For the text-containing cell, return its midpoint in (X, Y) coordinate format. 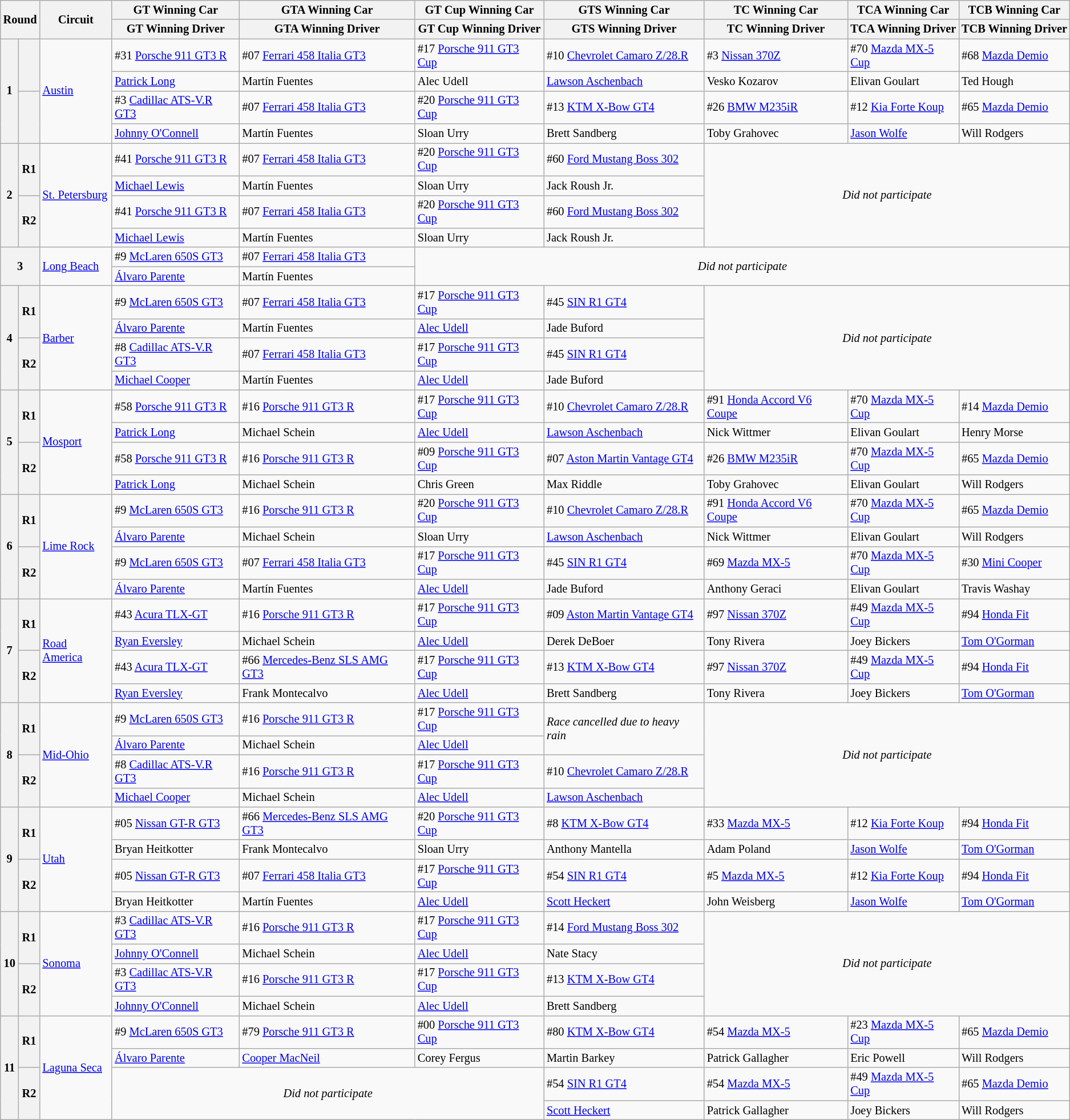
1 (10, 91)
#30 Mini Cooper (1015, 563)
GT Winning Driver (176, 29)
Race cancelled due to heavy rain (624, 728)
Martin Barkey (624, 1058)
11 (10, 1067)
Mosport (75, 442)
#5 Mazda MX-5 (776, 876)
Cooper MacNeil (326, 1058)
#31 Porsche 911 GT3 R (176, 55)
7 (10, 651)
8 (10, 755)
Utah (75, 859)
#8 KTM X-Bow GT4 (624, 823)
Derek DeBoer (624, 641)
Sonoma (75, 964)
5 (10, 442)
GTS Winning Driver (624, 29)
GTA Winning Driver (326, 29)
Nate Stacy (624, 954)
Travis Washay (1015, 589)
6 (10, 546)
Chris Green (479, 485)
GT Winning Car (176, 10)
4 (10, 338)
GT Cup Winning Car (479, 10)
Corey Fergus (479, 1058)
Anthony Geraci (776, 589)
Road America (75, 651)
Barber (75, 338)
#09 Aston Martin Vantage GT4 (624, 615)
#3 Nissan 370Z (776, 55)
#14 Ford Mustang Boss 302 (624, 928)
9 (10, 859)
3 (21, 266)
#07 Aston Martin Vantage GT4 (624, 458)
GTS Winning Car (624, 10)
GT Cup Winning Driver (479, 29)
GTA Winning Car (326, 10)
Laguna Seca (75, 1067)
TC Winning Driver (776, 29)
#69 Mazda MX-5 (776, 563)
TCB Winning Driver (1015, 29)
#09 Porsche 911 GT3 Cup (479, 458)
#68 Mazda Demio (1015, 55)
John Weisberg (776, 901)
10 (10, 964)
2 (10, 195)
Vesko Kozarov (776, 81)
TCA Winning Driver (903, 29)
#23 Mazda MX-5 Cup (903, 1032)
#00 Porsche 911 GT3 Cup (479, 1032)
Ted Hough (1015, 81)
TCA Winning Car (903, 10)
Adam Poland (776, 849)
Eric Powell (903, 1058)
Max Riddle (624, 485)
Henry Morse (1015, 432)
#80 KTM X-Bow GT4 (624, 1032)
#33 Mazda MX-5 (776, 823)
Round (21, 19)
Circuit (75, 19)
#79 Porsche 911 GT3 R (326, 1032)
#14 Mazda Demio (1015, 406)
Long Beach (75, 266)
TC Winning Car (776, 10)
Anthony Mantella (624, 849)
Lime Rock (75, 546)
Mid-Ohio (75, 755)
St. Petersburg (75, 195)
Austin (75, 91)
TCB Winning Car (1015, 10)
